Scan for the cell matching the given text and deliver its [x, y] coordinate at center. 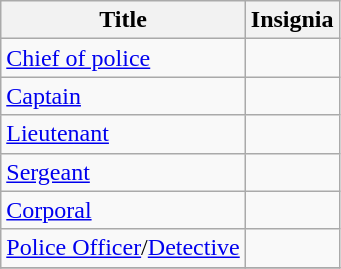
Insignia [292, 20]
Sergeant [124, 172]
Title [124, 20]
Police Officer/Detective [124, 248]
Lieutenant [124, 134]
Captain [124, 96]
Chief of police [124, 58]
Corporal [124, 210]
